Identify which cell holds the provided text, then report its [x, y] central coordinate. 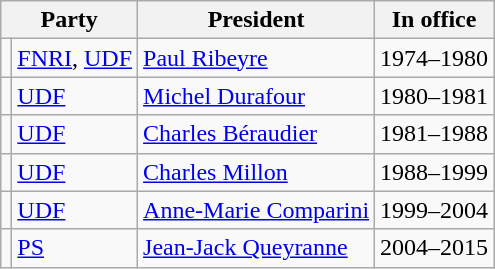
Charles Millon [256, 172]
Anne-Marie Comparini [256, 210]
1999–2004 [434, 210]
1988–1999 [434, 172]
1981–1988 [434, 134]
In office [434, 20]
Charles Béraudier [256, 134]
1974–1980 [434, 58]
FNRI, UDF [75, 58]
Michel Durafour [256, 96]
Paul Ribeyre [256, 58]
PS [75, 248]
President [256, 20]
Party [70, 20]
Jean-Jack Queyranne [256, 248]
1980–1981 [434, 96]
2004–2015 [434, 248]
